Return (X, Y) of the center of cell containing provided text 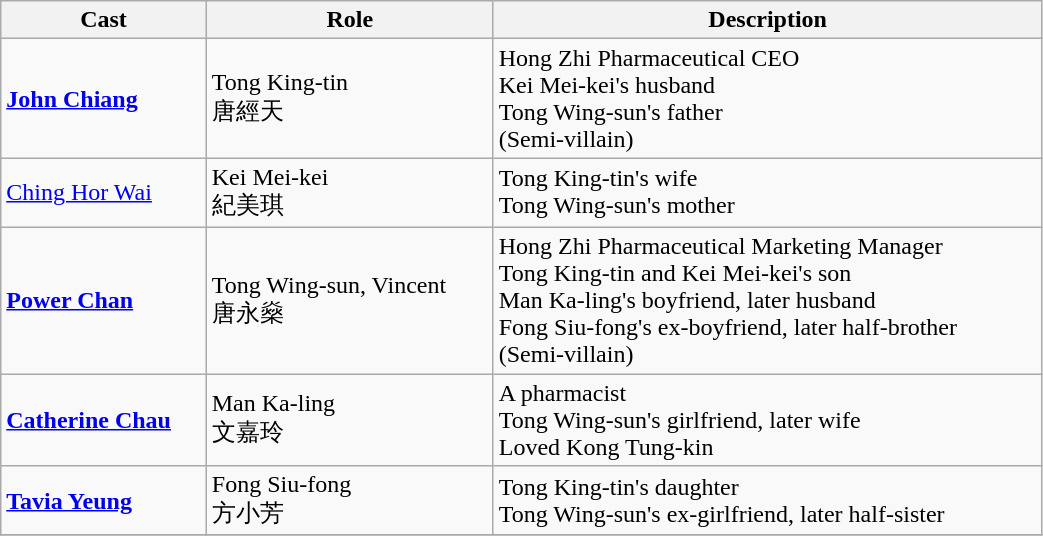
John Chiang (104, 98)
Cast (104, 20)
Power Chan (104, 300)
Catherine Chau (104, 420)
Ching Hor Wai (104, 193)
Tavia Yeung (104, 501)
Hong Zhi Pharmaceutical CEOKei Mei-kei's husbandTong Wing-sun's father(Semi-villain) (768, 98)
Description (768, 20)
Tong Wing-sun, Vincent唐永燊 (350, 300)
Man Ka-ling文嘉玲 (350, 420)
Tong King-tin唐經天 (350, 98)
Role (350, 20)
Tong King-tin's daughterTong Wing-sun's ex-girlfriend, later half-sister (768, 501)
Kei Mei-kei紀美琪 (350, 193)
Fong Siu-fong方小芳 (350, 501)
A pharmacistTong Wing-sun's girlfriend, later wifeLoved Kong Tung-kin (768, 420)
Tong King-tin's wifeTong Wing-sun's mother (768, 193)
